Determine the [X, Y] coordinate at the center of the cell enclosing the given text.  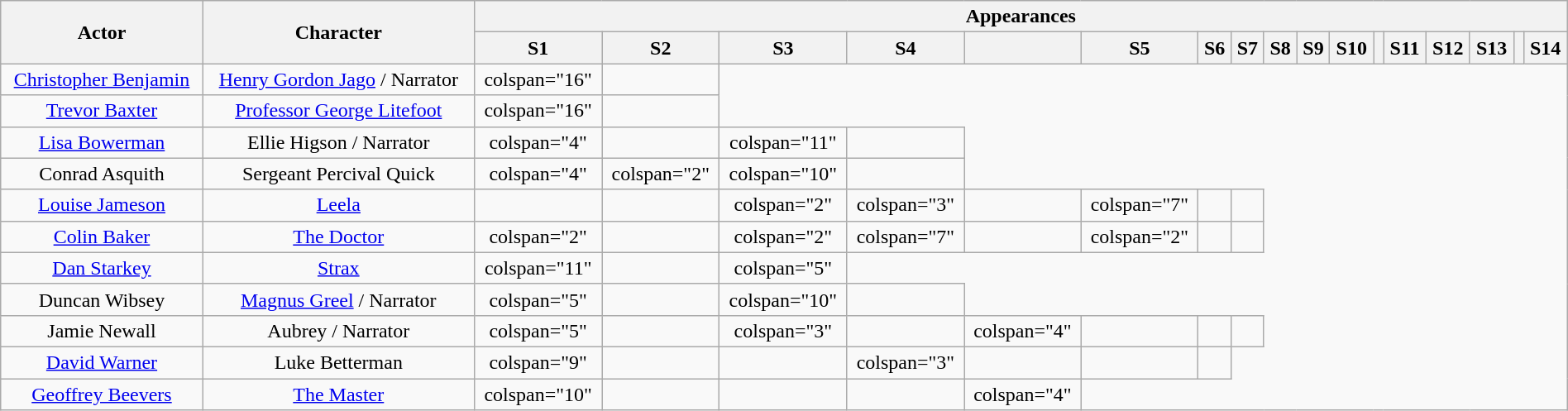
Lisa Bowerman [102, 142]
colspan="9" [538, 362]
S13 [1492, 48]
S14 [1545, 48]
S9 [1313, 48]
S6 [1215, 48]
Character [338, 32]
S4 [906, 48]
S2 [661, 48]
S7 [1247, 48]
Colin Baker [102, 237]
Geoffrey Beevers [102, 394]
Conrad Asquith [102, 174]
Duncan Wibsey [102, 299]
Jamie Newall [102, 331]
S12 [1447, 48]
S8 [1280, 48]
S3 [784, 48]
Sergeant Percival Quick [338, 174]
The Doctor [338, 237]
Louise Jameson [102, 205]
S5 [1140, 48]
Luke Betterman [338, 362]
Henry Gordon Jago / Narrator [338, 79]
The Master [338, 394]
Leela [338, 205]
Christopher Benjamin [102, 79]
S10 [1351, 48]
Strax [338, 268]
Appearances [1021, 17]
S1 [538, 48]
Professor George Litefoot [338, 111]
Dan Starkey [102, 268]
Ellie Higson / Narrator [338, 142]
Actor [102, 32]
S11 [1404, 48]
Magnus Greel / Narrator [338, 299]
David Warner [102, 362]
Aubrey / Narrator [338, 331]
Trevor Baxter [102, 111]
